Return the [X, Y] coordinate for the center point of the cell that contains the specified text.  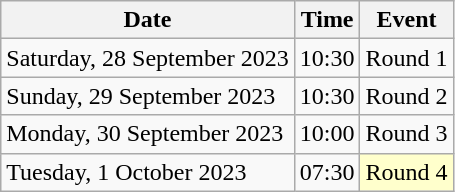
Saturday, 28 September 2023 [148, 58]
10:00 [327, 134]
Round 2 [406, 96]
Round 3 [406, 134]
Tuesday, 1 October 2023 [148, 172]
Round 1 [406, 58]
Round 4 [406, 172]
Time [327, 20]
Date [148, 20]
Sunday, 29 September 2023 [148, 96]
Event [406, 20]
07:30 [327, 172]
Monday, 30 September 2023 [148, 134]
